Identify which cell holds the provided text, then report its [x, y] central coordinate. 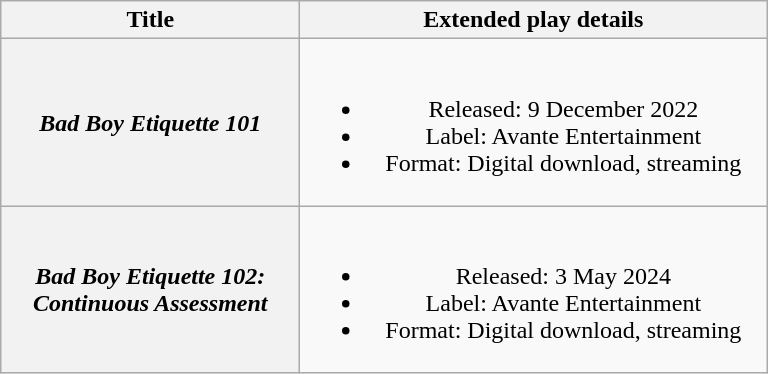
Title [150, 20]
Released: 3 May 2024Label: Avante EntertainmentFormat: Digital download, streaming [534, 290]
Extended play details [534, 20]
Bad Boy Etiquette 102: Continuous Assessment [150, 290]
Released: 9 December 2022Label: Avante EntertainmentFormat: Digital download, streaming [534, 122]
Bad Boy Etiquette 101 [150, 122]
